Scan for the cell matching the given text and deliver its (x, y) coordinate at center. 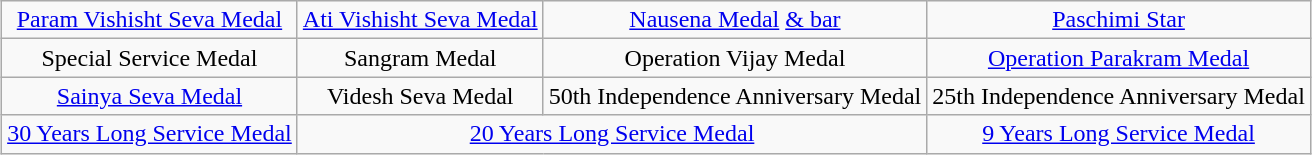
9 Years Long Service Medal (1119, 134)
Videsh Seva Medal (420, 96)
Operation Parakram Medal (1119, 58)
Sangram Medal (420, 58)
30 Years Long Service Medal (150, 134)
20 Years Long Service Medal (612, 134)
Ati Vishisht Seva Medal (420, 20)
Special Service Medal (150, 58)
25th Independence Anniversary Medal (1119, 96)
Operation Vijay Medal (735, 58)
Sainya Seva Medal (150, 96)
Param Vishisht Seva Medal (150, 20)
50th Independence Anniversary Medal (735, 96)
Nausena Medal & bar (735, 20)
Paschimi Star (1119, 20)
